Return the (X, Y) coordinate for the center point of the cell that contains the specified text.  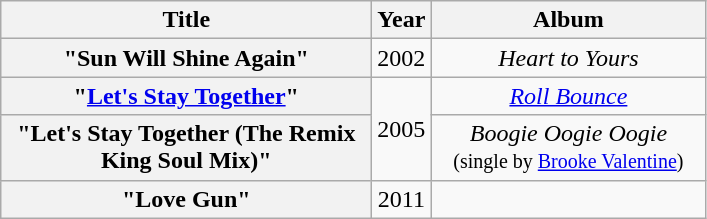
2011 (402, 199)
"Let's Stay Together (The Remix King Soul Mix)" (186, 148)
2005 (402, 128)
"Sun Will Shine Again" (186, 58)
Title (186, 20)
Roll Bounce (568, 96)
2002 (402, 58)
"Love Gun" (186, 199)
Year (402, 20)
Boogie Oogie Oogie(single by Brooke Valentine) (568, 148)
Heart to Yours (568, 58)
Album (568, 20)
"Let's Stay Together" (186, 96)
